Extract the [x, y] coordinate from the center of the cell holding the provided text.  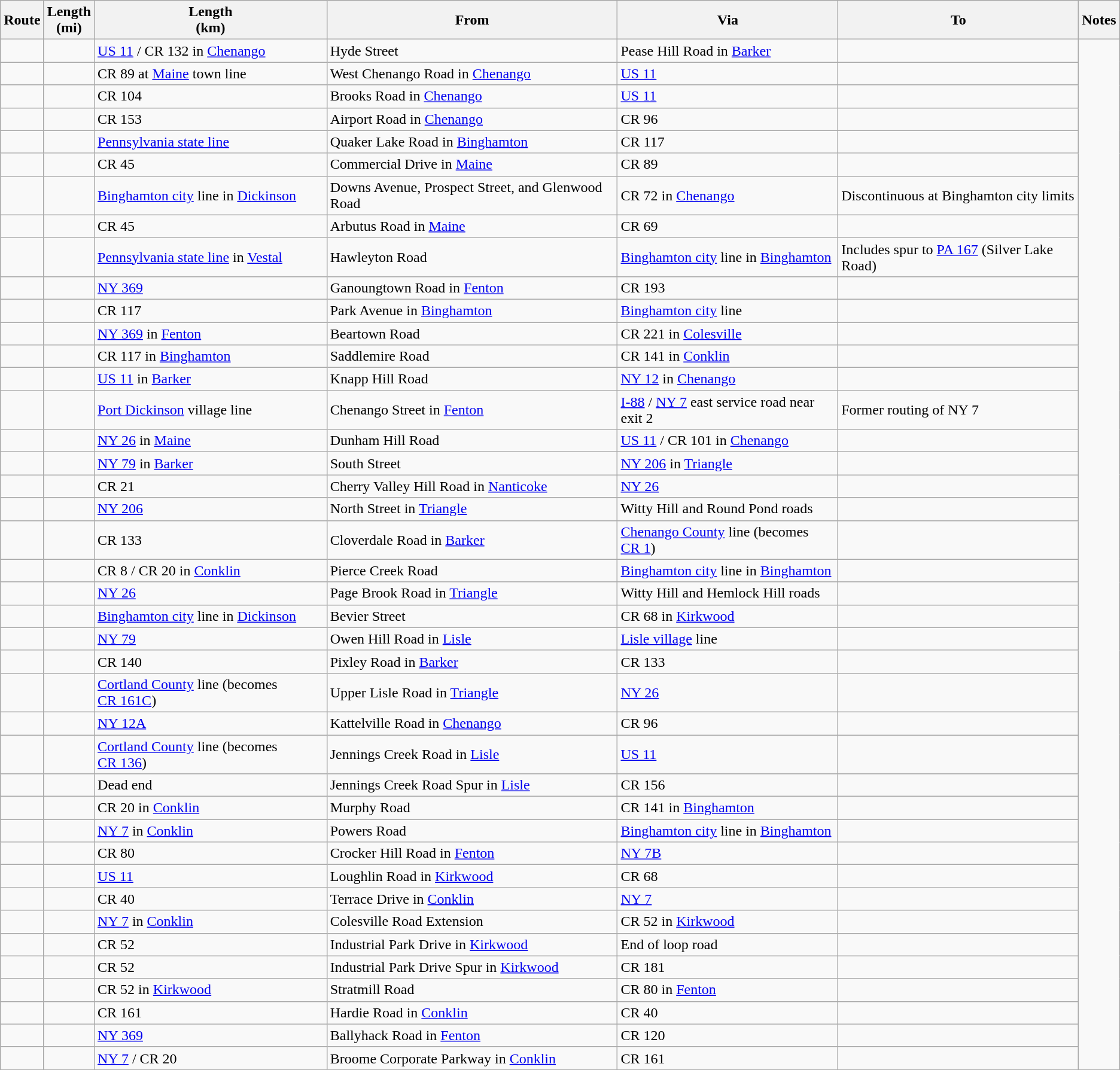
NY 206 in Triangle [728, 464]
Ganoungtown Road in Fenton [472, 288]
Industrial Park Drive in Kirkwood [472, 944]
Hardie Road in Conklin [472, 1013]
US 11 in Barker [211, 379]
Cherry Valley Hill Road in Nanticoke [472, 486]
Park Avenue in Binghamton [472, 310]
US 11 / CR 101 in Chenango [728, 441]
Length(mi) [69, 20]
Commercial Drive in Maine [472, 164]
To [958, 20]
Beartown Road [472, 333]
Jennings Creek Road Spur in Lisle [472, 785]
CR 117 in Binghamton [211, 356]
NY 12 in Chenango [728, 379]
CR 80 [211, 853]
Chenango Street in Fenton [472, 410]
Notes [1099, 20]
Industrial Park Drive Spur in Kirkwood [472, 967]
Crocker Hill Road in Fenton [472, 853]
End of loop road [728, 944]
CR 156 [728, 785]
CR 68 [728, 876]
Upper Lisle Road in Triangle [472, 693]
From [472, 20]
Jennings Creek Road in Lisle [472, 754]
Colesville Road Extension [472, 922]
Saddlemire Road [472, 356]
Pennsylvania state line [211, 142]
Bevier Street [472, 616]
NY 79 in Barker [211, 464]
Witty Hill and Hemlock Hill roads [728, 593]
Hyde Street [472, 51]
Powers Road [472, 831]
West Chenango Road in Chenango [472, 74]
NY 369 in Fenton [211, 333]
Lisle village line [728, 639]
Chenango County line (becomes CR 1) [728, 539]
Dead end [211, 785]
CR 221 in Colesville [728, 333]
NY 7B [728, 853]
NY 26 in Maine [211, 441]
CR 153 [211, 119]
CR 120 [728, 1035]
NY 7 / CR 20 [211, 1058]
NY 79 [211, 639]
Brooks Road in Chenango [472, 96]
Broome Corporate Parkway in Conklin [472, 1058]
Length(km) [211, 20]
CR 68 in Kirkwood [728, 616]
CR 141 in Conklin [728, 356]
US 11 / CR 132 in Chenango [211, 51]
Kattelville Road in Chenango [472, 723]
CR 8 / CR 20 in Conklin [211, 571]
Dunham Hill Road [472, 441]
NY 12A [211, 723]
Route [22, 20]
Port Dickinson village line [211, 410]
CR 140 [211, 661]
Page Brook Road in Triangle [472, 593]
CR 72 in Chenango [728, 195]
South Street [472, 464]
Witty Hill and Round Pond roads [728, 509]
CR 80 in Fenton [728, 990]
Cloverdale Road in Barker [472, 539]
Includes spur to PA 167 (Silver Lake Road) [958, 257]
Airport Road in Chenango [472, 119]
CR 193 [728, 288]
Pease Hill Road in Barker [728, 51]
CR 181 [728, 967]
NY 7 [728, 899]
CR 20 in Conklin [211, 808]
CR 104 [211, 96]
NY 206 [211, 509]
CR 89 at Maine town line [211, 74]
Hawleyton Road [472, 257]
Cortland County line (becomes CR 136) [211, 754]
I-88 / NY 7 east service road near exit 2 [728, 410]
Quaker Lake Road in Binghamton [472, 142]
Loughlin Road in Kirkwood [472, 876]
Knapp Hill Road [472, 379]
Terrace Drive in Conklin [472, 899]
CR 21 [211, 486]
Stratmill Road [472, 990]
Murphy Road [472, 808]
North Street in Triangle [472, 509]
Pixley Road in Barker [472, 661]
Binghamton city line [728, 310]
Ballyhack Road in Fenton [472, 1035]
Via [728, 20]
Former routing of NY 7 [958, 410]
Pennsylvania state line in Vestal [211, 257]
Pierce Creek Road [472, 571]
CR 69 [728, 226]
Arbutus Road in Maine [472, 226]
Discontinuous at Binghamton city limits [958, 195]
CR 89 [728, 164]
Cortland County line (becomes CR 161C) [211, 693]
Downs Avenue, Prospect Street, and Glenwood Road [472, 195]
CR 141 in Binghamton [728, 808]
Owen Hill Road in Lisle [472, 639]
